For the text-containing cell, return its midpoint in [X, Y] coordinate format. 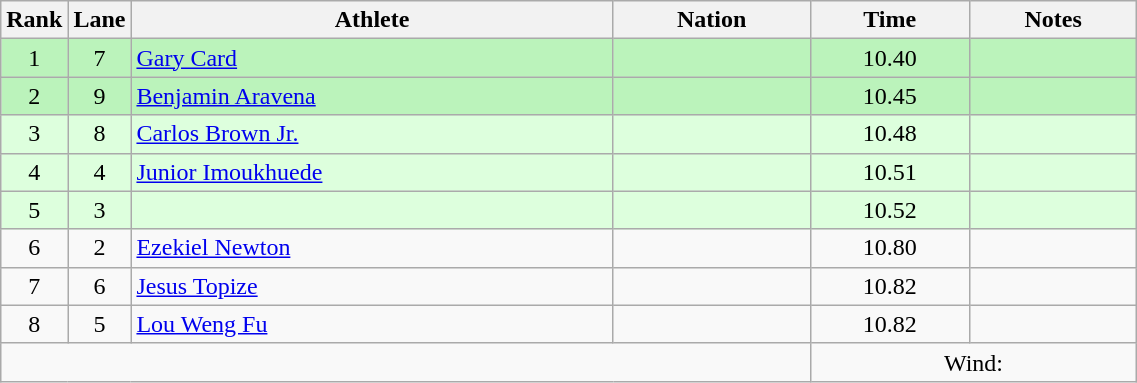
Carlos Brown Jr. [372, 134]
Gary Card [372, 58]
10.80 [890, 248]
Notes [1052, 20]
Benjamin Aravena [372, 96]
Athlete [372, 20]
10.48 [890, 134]
Nation [712, 20]
10.45 [890, 96]
10.40 [890, 58]
Rank [34, 20]
Time [890, 20]
Junior Imoukhuede [372, 172]
10.51 [890, 172]
Lou Weng Fu [372, 324]
Jesus Topize [372, 286]
1 [34, 58]
Lane [100, 20]
Ezekiel Newton [372, 248]
Wind: [974, 362]
10.52 [890, 210]
9 [100, 96]
